Determine the [x, y] coordinate at the center of the cell enclosing the given text.  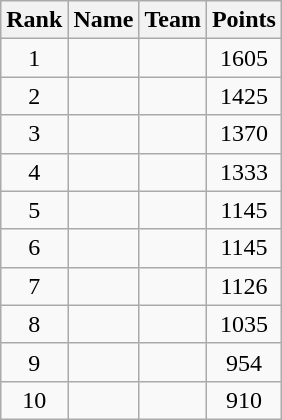
1333 [244, 172]
3 [34, 134]
954 [244, 362]
1605 [244, 58]
1370 [244, 134]
Team [173, 20]
1126 [244, 286]
5 [34, 210]
Points [244, 20]
1425 [244, 96]
7 [34, 286]
1035 [244, 324]
Rank [34, 20]
2 [34, 96]
6 [34, 248]
1 [34, 58]
8 [34, 324]
910 [244, 400]
4 [34, 172]
10 [34, 400]
9 [34, 362]
Name [104, 20]
